Capture the cell that displays the provided text and extract its [x, y] central coordinate. 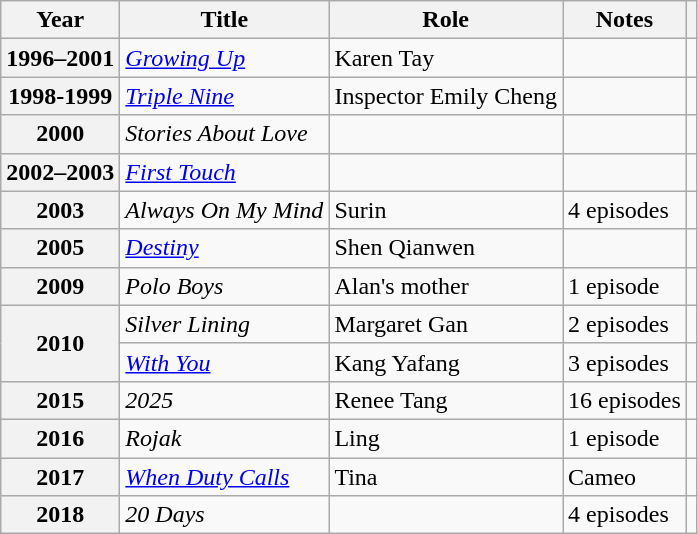
Destiny [224, 248]
Notes [625, 20]
First Touch [224, 172]
2018 [60, 515]
Cameo [625, 477]
2025 [224, 400]
20 Days [224, 515]
Year [60, 20]
2009 [60, 286]
2016 [60, 438]
2 episodes [625, 324]
Renee Tang [446, 400]
Tina [446, 477]
Margaret Gan [446, 324]
Kang Yafang [446, 362]
Role [446, 20]
Alan's mother [446, 286]
Shen Qianwen [446, 248]
Inspector Emily Cheng [446, 96]
Triple Nine [224, 96]
2002–2003 [60, 172]
2015 [60, 400]
1998-1999 [60, 96]
Growing Up [224, 58]
Stories About Love [224, 134]
Title [224, 20]
Rojak [224, 438]
2003 [60, 210]
2017 [60, 477]
When Duty Calls [224, 477]
Karen Tay [446, 58]
Polo Boys [224, 286]
16 episodes [625, 400]
2005 [60, 248]
Always On My Mind [224, 210]
With You [224, 362]
Surin [446, 210]
2010 [60, 343]
1996–2001 [60, 58]
2000 [60, 134]
Silver Lining [224, 324]
3 episodes [625, 362]
Ling [446, 438]
